Locate the cell with the specified text and output its [x, y] center coordinate. 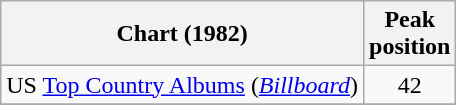
US Top Country Albums (Billboard) [182, 85]
42 [410, 85]
Chart (1982) [182, 34]
Peakposition [410, 34]
